Extract the [x, y] coordinate from the center of the cell holding the provided text.  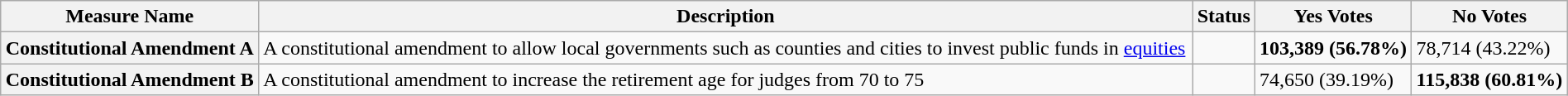
78,714 (43.22%) [1489, 48]
No Votes [1489, 17]
A constitutional amendment to increase the retirement age for judges from 70 to 75 [726, 79]
A constitutional amendment to allow local governments such as counties and cities to invest public funds in equities [726, 48]
Constitutional Amendment A [130, 48]
115,838 (60.81%) [1489, 79]
Description [726, 17]
Measure Name [130, 17]
Constitutional Amendment B [130, 79]
Yes Votes [1333, 17]
103,389 (56.78%) [1333, 48]
74,650 (39.19%) [1333, 79]
Status [1224, 17]
